For the text-containing cell, return its midpoint in [x, y] coordinate format. 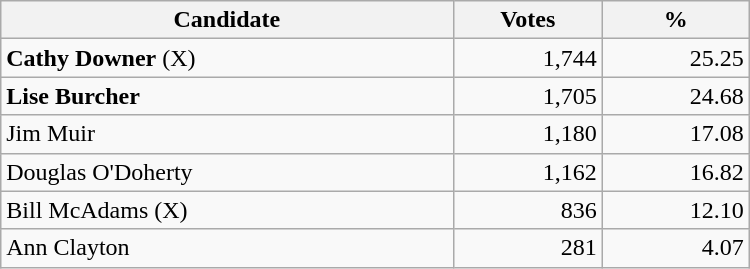
Jim Muir [227, 134]
% [676, 20]
1,705 [528, 96]
Cathy Downer (X) [227, 58]
Ann Clayton [227, 248]
1,180 [528, 134]
281 [528, 248]
Bill McAdams (X) [227, 210]
Candidate [227, 20]
16.82 [676, 172]
12.10 [676, 210]
1,744 [528, 58]
17.08 [676, 134]
25.25 [676, 58]
4.07 [676, 248]
Votes [528, 20]
1,162 [528, 172]
836 [528, 210]
Douglas O'Doherty [227, 172]
24.68 [676, 96]
Lise Burcher [227, 96]
